Search for the cell housing the specified text and yield its [x, y] center coordinate. 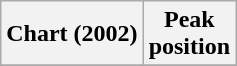
Peakposition [189, 34]
Chart (2002) [72, 34]
